Determine the (X, Y) coordinate at the center of the cell enclosing the given text.  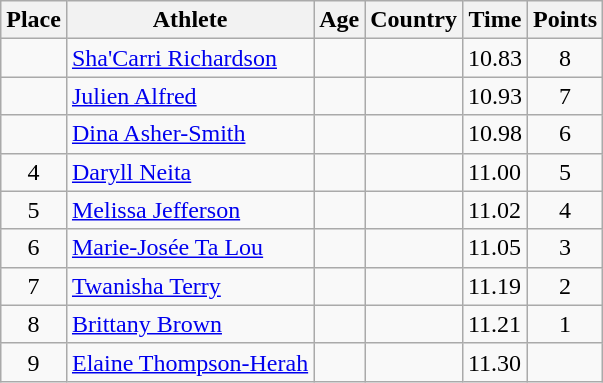
1 (566, 324)
Age (340, 20)
Melissa Jefferson (190, 210)
3 (566, 248)
Sha'Carri Richardson (190, 58)
Marie-Josée Ta Lou (190, 248)
Elaine Thompson-Herah (190, 362)
2 (566, 286)
10.83 (494, 58)
Time (494, 20)
Twanisha Terry (190, 286)
9 (34, 362)
Brittany Brown (190, 324)
10.93 (494, 96)
11.02 (494, 210)
10.98 (494, 134)
Athlete (190, 20)
11.05 (494, 248)
11.30 (494, 362)
Country (414, 20)
11.21 (494, 324)
Julien Alfred (190, 96)
Dina Asher-Smith (190, 134)
Daryll Neita (190, 172)
11.00 (494, 172)
Place (34, 20)
11.19 (494, 286)
Points (566, 20)
